Scan for the cell matching the given text and deliver its [X, Y] coordinate at center. 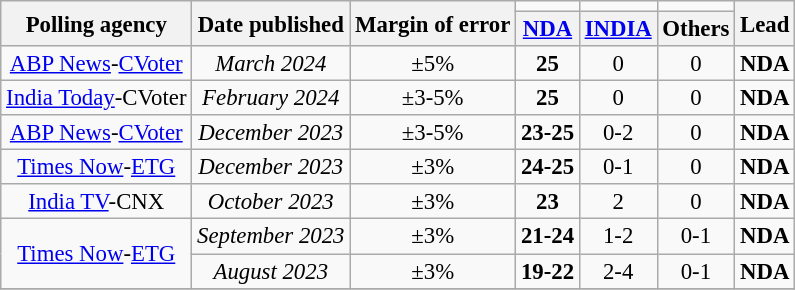
2 [618, 202]
Margin of error [433, 24]
Date published [271, 24]
August 2023 [271, 272]
19-22 [548, 272]
2-4 [618, 272]
23-25 [548, 132]
India TV-CNX [96, 202]
September 2023 [271, 236]
Polling agency [96, 24]
±5% [433, 64]
1-2 [618, 236]
February 2024 [271, 98]
0-2 [618, 132]
October 2023 [271, 202]
21-24 [548, 236]
24-25 [548, 168]
23 [548, 202]
India Today-CVoter [96, 98]
Lead [765, 24]
INDIA [618, 30]
March 2024 [271, 64]
Others [696, 30]
